Identify which cell holds the provided text, then report its (X, Y) central coordinate. 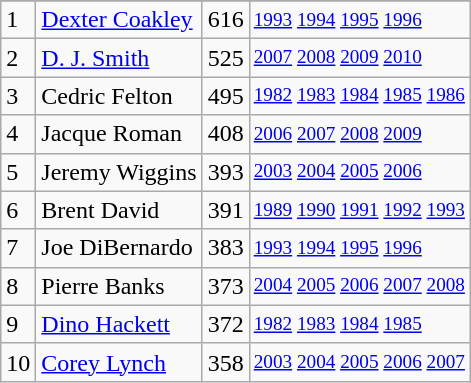
372 (226, 324)
525 (226, 58)
5 (18, 172)
Corey Lynch (119, 362)
8 (18, 286)
383 (226, 248)
373 (226, 286)
2 (18, 58)
393 (226, 172)
D. J. Smith (119, 58)
3 (18, 96)
4 (18, 134)
2007 2008 2009 2010 (359, 58)
2003 2004 2005 2006 (359, 172)
1982 1983 1984 1985 (359, 324)
10 (18, 362)
6 (18, 210)
358 (226, 362)
Dexter Coakley (119, 20)
391 (226, 210)
1 (18, 20)
2004 2005 2006 2007 2008 (359, 286)
Jacque Roman (119, 134)
Brent David (119, 210)
9 (18, 324)
Pierre Banks (119, 286)
408 (226, 134)
7 (18, 248)
2003 2004 2005 2006 2007 (359, 362)
Cedric Felton (119, 96)
1989 1990 1991 1992 1993 (359, 210)
Jeremy Wiggins (119, 172)
Joe DiBernardo (119, 248)
Dino Hackett (119, 324)
616 (226, 20)
495 (226, 96)
1982 1983 1984 1985 1986 (359, 96)
2006 2007 2008 2009 (359, 134)
